Identify which cell holds the provided text, then report its (X, Y) central coordinate. 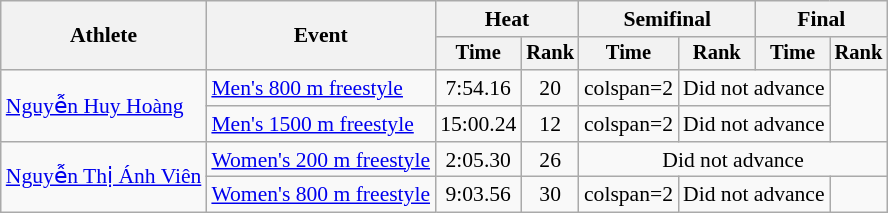
7:54.16 (478, 88)
Women's 200 m freestyle (320, 160)
Heat (507, 19)
Men's 800 m freestyle (320, 88)
Event (320, 36)
Athlete (104, 36)
Nguyễn Thị Ánh Viên (104, 178)
30 (550, 195)
9:03.56 (478, 195)
Final (822, 19)
Women's 800 m freestyle (320, 195)
Nguyễn Huy Hoàng (104, 106)
20 (550, 88)
Semifinal (668, 19)
2:05.30 (478, 160)
12 (550, 124)
Men's 1500 m freestyle (320, 124)
26 (550, 160)
15:00.24 (478, 124)
